Locate the cell with the specified text and output its (X, Y) center coordinate. 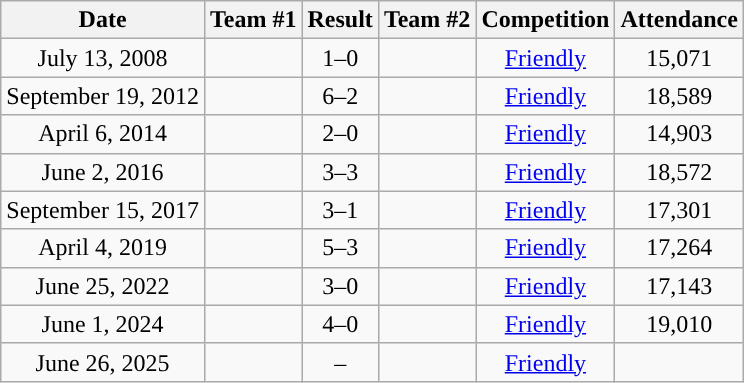
18,589 (679, 96)
Team #1 (253, 20)
April 4, 2019 (103, 248)
15,071 (679, 58)
– (340, 362)
Date (103, 20)
3–3 (340, 172)
Competition (546, 20)
3–1 (340, 210)
September 15, 2017 (103, 210)
18,572 (679, 172)
19,010 (679, 324)
July 13, 2008 (103, 58)
2–0 (340, 134)
June 1, 2024 (103, 324)
June 26, 2025 (103, 362)
June 25, 2022 (103, 286)
Result (340, 20)
3–0 (340, 286)
17,301 (679, 210)
5–3 (340, 248)
June 2, 2016 (103, 172)
1–0 (340, 58)
Attendance (679, 20)
14,903 (679, 134)
April 6, 2014 (103, 134)
4–0 (340, 324)
Team #2 (427, 20)
September 19, 2012 (103, 96)
17,264 (679, 248)
17,143 (679, 286)
6–2 (340, 96)
